For the text-containing cell, return its midpoint in (x, y) coordinate format. 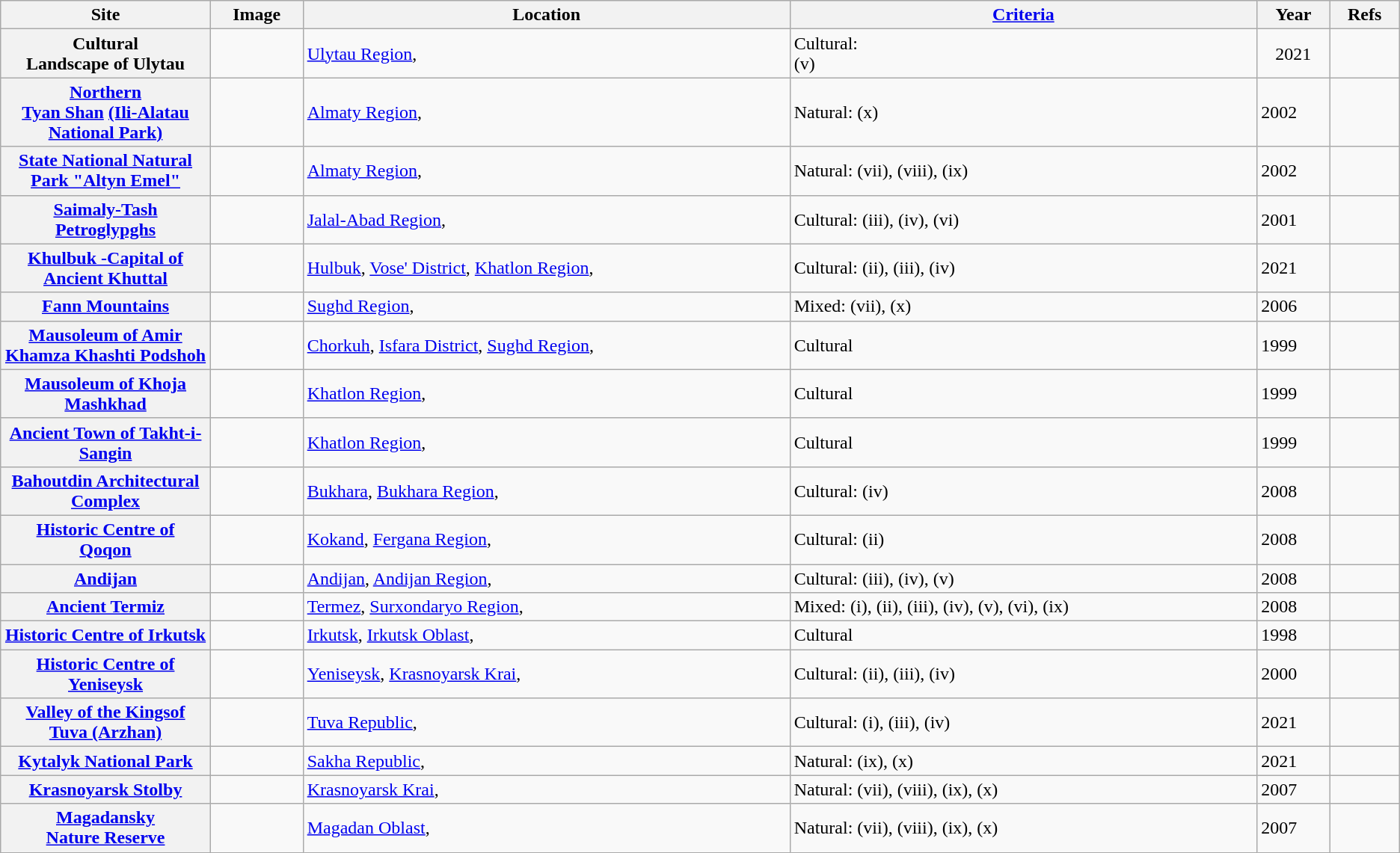
Tuva Republic, (546, 722)
Krasnoyarsk Stolby (106, 789)
Sakha Republic, (546, 761)
Ulytau Region, (546, 54)
Cultural: (ii) (1023, 540)
Year (1294, 15)
Site (106, 15)
Historic Centre of Yeniseysk (106, 674)
Mausoleum of Amir Khamza Khashti Podshoh (106, 345)
Cultural: (iv) (1023, 490)
Cultural: (iii), (iv), (vi) (1023, 220)
Mixed: (vii), (x) (1023, 307)
Natural: (x) (1023, 112)
Historic Centre of Irkutsk (106, 635)
Cultural: (i), (iii), (iv) (1023, 722)
MagadanskyNature Reserve (106, 828)
Cultural:(v) (1023, 54)
Bukhara, Bukhara Region, (546, 490)
2006 (1294, 307)
Mausoleum of Khoja Mashkhad (106, 393)
Cultural: (iii), (iv), (v) (1023, 578)
Natural: (vii), (viii), (ix) (1023, 170)
Chorkuh, Isfara District, Sughd Region, (546, 345)
Jalal-Abad Region, (546, 220)
Image (257, 15)
NorthernTyan Shan (Ili-Alatau National Park) (106, 112)
Bahoutdin Architectural Complex (106, 490)
Andijan (106, 578)
Natural: (ix), (x) (1023, 761)
Refs (1364, 15)
1998 (1294, 635)
Krasnoyarsk Krai, (546, 789)
Andijan, Andijan Region, (546, 578)
Irkutsk, Irkutsk Oblast, (546, 635)
Fann Mountains (106, 307)
Saimaly-Tash Petroglypghs (106, 220)
Yeniseysk, Krasnoyarsk Krai, (546, 674)
Kytalyk National Park (106, 761)
2001 (1294, 220)
2000 (1294, 674)
State National Natural Park "Altyn Emel" (106, 170)
Kokand, Fergana Region, (546, 540)
Magadan Oblast, (546, 828)
Khulbuk -Capital of Ancient Khuttal (106, 268)
Criteria (1023, 15)
Mixed: (i), (ii), (iii), (iv), (v), (vi), (ix) (1023, 607)
CulturalLandscape of Ulytau (106, 54)
Ancient Termiz (106, 607)
Termez, Surxondaryo Region, (546, 607)
Sughd Region, (546, 307)
Location (546, 15)
Hulbuk, Vose' District, Khatlon Region, (546, 268)
Historic Centre ofQoqon (106, 540)
Valley of the Kingsof Tuva (Arzhan) (106, 722)
Ancient Town of Takht-i-Sangin (106, 443)
